Extract the (X, Y) coordinate from the center of the cell holding the provided text.  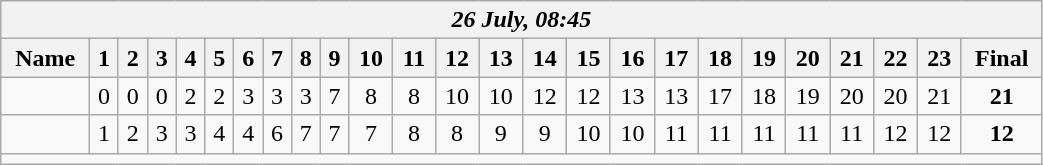
Final (1002, 58)
15 (589, 58)
26 July, 08:45 (522, 20)
22 (896, 58)
16 (632, 58)
Name (46, 58)
23 (939, 58)
5 (220, 58)
14 (545, 58)
